Locate the cell with the specified text and output its (X, Y) center coordinate. 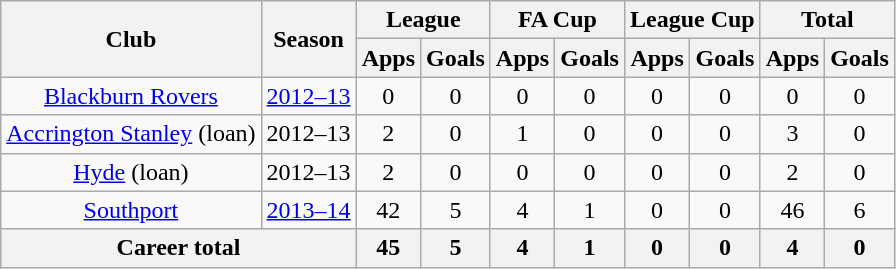
3 (792, 134)
Accrington Stanley (loan) (131, 134)
Southport (131, 210)
League (423, 20)
FA Cup (557, 20)
Blackburn Rovers (131, 96)
2013–14 (308, 210)
League Cup (692, 20)
Career total (178, 248)
46 (792, 210)
Club (131, 39)
6 (860, 210)
Season (308, 39)
Hyde (loan) (131, 172)
42 (388, 210)
45 (388, 248)
Total (827, 20)
